Locate the cell with the specified text and output its (x, y) center coordinate. 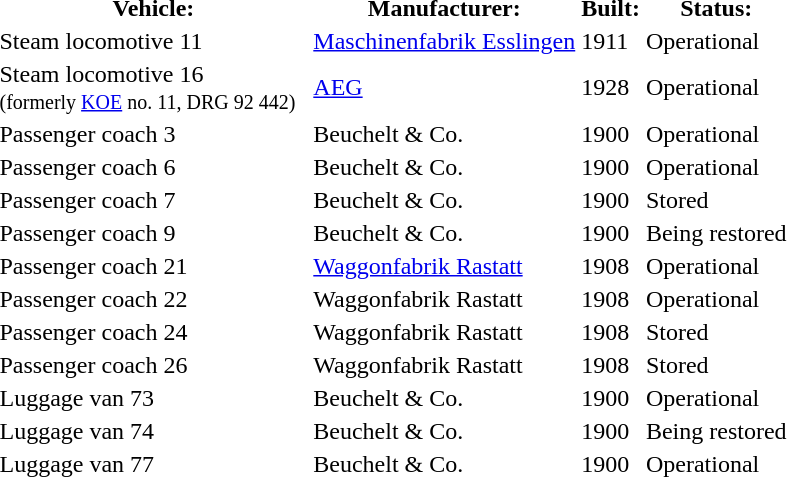
AEG (444, 88)
1911 (611, 41)
Maschinenfabrik Esslingen (444, 41)
1928 (611, 88)
